Provide the [x, y] coordinate of the cell's center where the given text is located.  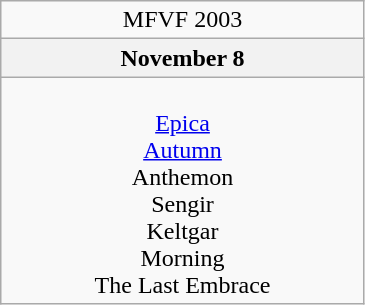
Epica Autumn Anthemon Sengir Keltgar Morning The Last Embrace [183, 190]
MFVF 2003 [183, 20]
November 8 [183, 58]
